Return the [x, y] coordinate for the center point of the cell that contains the specified text.  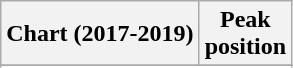
Chart (2017-2019) [100, 34]
Peakposition [245, 34]
